From the cell containing the given text, extract its center point as (X, Y) coordinate. 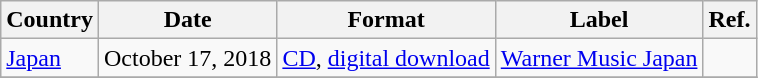
Format (386, 20)
Date (187, 20)
Label (599, 20)
CD, digital download (386, 58)
Warner Music Japan (599, 58)
Japan (50, 58)
October 17, 2018 (187, 58)
Country (50, 20)
Ref. (730, 20)
